Provide the (x, y) coordinate of the cell's center where the given text is located.  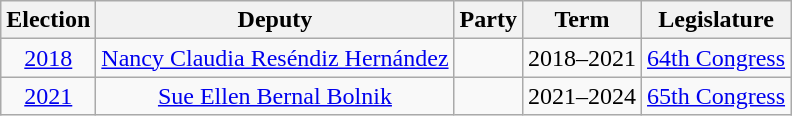
65th Congress (716, 96)
Deputy (275, 20)
Term (582, 20)
Legislature (716, 20)
Party (488, 20)
Nancy Claudia Reséndiz Hernández (275, 58)
64th Congress (716, 58)
2018 (48, 58)
2018–2021 (582, 58)
2021 (48, 96)
Election (48, 20)
Sue Ellen Bernal Bolnik (275, 96)
2021–2024 (582, 96)
